From the cell containing the given text, extract its center point as (x, y) coordinate. 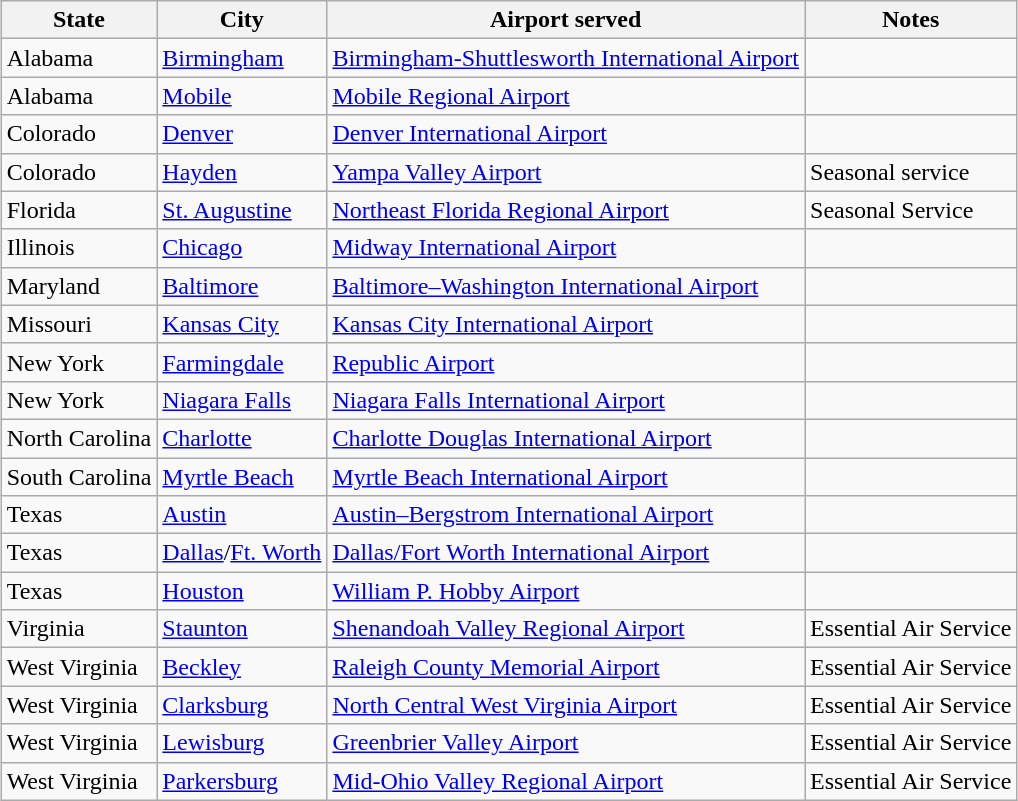
Republic Airport (566, 362)
Yampa Valley Airport (566, 172)
Maryland (79, 286)
Seasonal Service (911, 210)
Staunton (242, 629)
Seasonal service (911, 172)
Illinois (79, 248)
William P. Hobby Airport (566, 591)
Midway International Airport (566, 248)
Niagara Falls International Airport (566, 400)
Austin (242, 515)
Mid-Ohio Valley Regional Airport (566, 781)
Mobile Regional Airport (566, 96)
Parkersburg (242, 781)
Charlotte Douglas International Airport (566, 438)
Birmingham (242, 58)
Baltimore–Washington International Airport (566, 286)
Birmingham-Shuttlesworth International Airport (566, 58)
Lewisburg (242, 743)
Greenbrier Valley Airport (566, 743)
City (242, 20)
Chicago (242, 248)
South Carolina (79, 477)
Kansas City International Airport (566, 324)
Mobile (242, 96)
Austin–Bergstrom International Airport (566, 515)
Denver International Airport (566, 134)
Notes (911, 20)
Houston (242, 591)
North Carolina (79, 438)
Kansas City (242, 324)
Virginia (79, 629)
Dallas/Ft. Worth (242, 553)
Northeast Florida Regional Airport (566, 210)
Farmingdale (242, 362)
Florida (79, 210)
St. Augustine (242, 210)
Raleigh County Memorial Airport (566, 667)
Clarksburg (242, 705)
Myrtle Beach (242, 477)
Dallas/Fort Worth International Airport (566, 553)
Missouri (79, 324)
North Central West Virginia Airport (566, 705)
Shenandoah Valley Regional Airport (566, 629)
Niagara Falls (242, 400)
Myrtle Beach International Airport (566, 477)
Beckley (242, 667)
State (79, 20)
Charlotte (242, 438)
Airport served (566, 20)
Denver (242, 134)
Baltimore (242, 286)
Hayden (242, 172)
